For the text-containing cell, return its midpoint in [x, y] coordinate format. 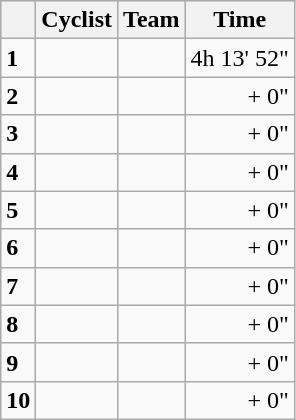
10 [18, 400]
Team [152, 20]
9 [18, 362]
7 [18, 286]
Cyclist [77, 20]
8 [18, 324]
3 [18, 134]
4 [18, 172]
6 [18, 248]
4h 13' 52" [240, 58]
Time [240, 20]
1 [18, 58]
2 [18, 96]
5 [18, 210]
